Locate the cell with the specified text and output its [x, y] center coordinate. 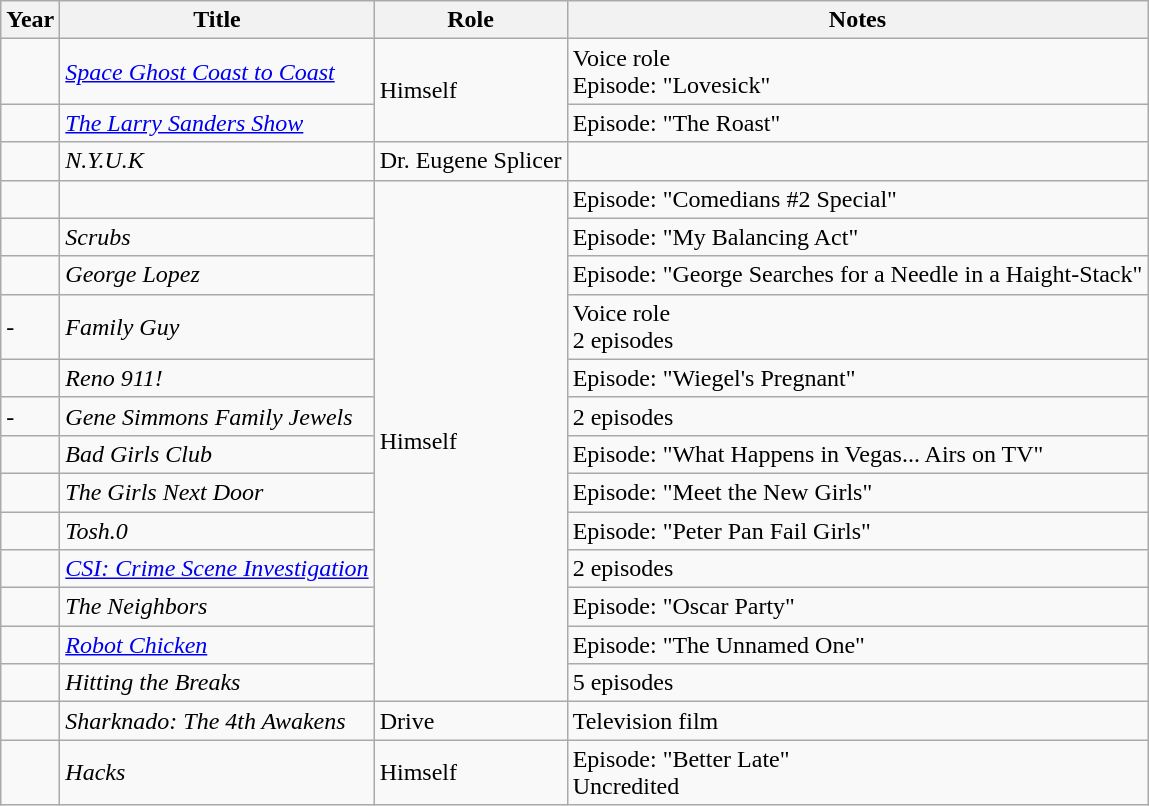
Hitting the Breaks [217, 683]
Hacks [217, 772]
Voice roleEpisode: "Lovesick" [858, 72]
Bad Girls Club [217, 454]
Family Guy [217, 326]
Gene Simmons Family Jewels [217, 416]
5 episodes [858, 683]
Episode: "Oscar Party" [858, 607]
Year [30, 20]
Episode: "Meet the New Girls" [858, 492]
Voice role2 episodes [858, 326]
Reno 911! [217, 378]
Episode: "What Happens in Vegas... Airs on TV" [858, 454]
Television film [858, 721]
Space Ghost Coast to Coast [217, 72]
George Lopez [217, 275]
Episode: "The Roast" [858, 123]
Episode: "My Balancing Act" [858, 237]
Episode: "Better Late"Uncredited [858, 772]
Role [470, 20]
Scrubs [217, 237]
Episode: "Wiegel's Pregnant" [858, 378]
Notes [858, 20]
Tosh.0 [217, 531]
Episode: "George Searches for a Needle in a Haight-Stack" [858, 275]
Sharknado: The 4th Awakens [217, 721]
Episode: "The Unnamed One" [858, 645]
Robot Chicken [217, 645]
Drive [470, 721]
The Neighbors [217, 607]
N.Y.U.K [217, 161]
The Girls Next Door [217, 492]
The Larry Sanders Show [217, 123]
Title [217, 20]
Dr. Eugene Splicer [470, 161]
Episode: "Peter Pan Fail Girls" [858, 531]
CSI: Crime Scene Investigation [217, 569]
Episode: "Comedians #2 Special" [858, 199]
